Find where the given text appears and provide that cell's center as [x, y] coordinate. 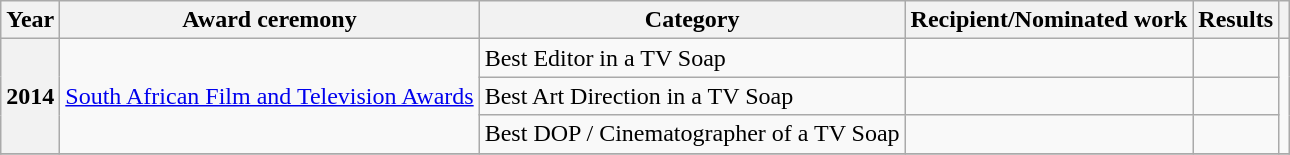
Year [30, 20]
Best Art Direction in a TV Soap [692, 96]
Recipient/Nominated work [1049, 20]
Category [692, 20]
South African Film and Television Awards [270, 96]
Best DOP / Cinematographer of a TV Soap [692, 134]
2014 [30, 96]
Results [1236, 20]
Best Editor in a TV Soap [692, 58]
Award ceremony [270, 20]
